Scan for the cell matching the given text and deliver its [X, Y] coordinate at center. 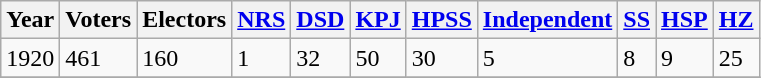
1920 [30, 58]
50 [378, 58]
HSP [685, 20]
9 [685, 58]
8 [637, 58]
25 [736, 58]
NRS [262, 20]
Electors [184, 20]
32 [320, 58]
Year [30, 20]
Voters [98, 20]
DSD [320, 20]
HZ [736, 20]
160 [184, 58]
SS [637, 20]
30 [442, 58]
Independent [547, 20]
HPSS [442, 20]
5 [547, 58]
461 [98, 58]
1 [262, 58]
KPJ [378, 20]
